Detect which cell encompasses the target text, then output its [X, Y] center coordinate. 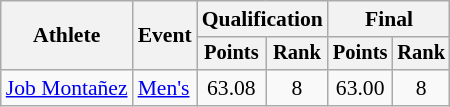
63.08 [232, 88]
Final [389, 19]
63.00 [360, 88]
Qualification [262, 19]
Event [165, 36]
Men's [165, 88]
Job Montañez [67, 88]
Athlete [67, 36]
